Detect which cell encompasses the target text, then output its (x, y) center coordinate. 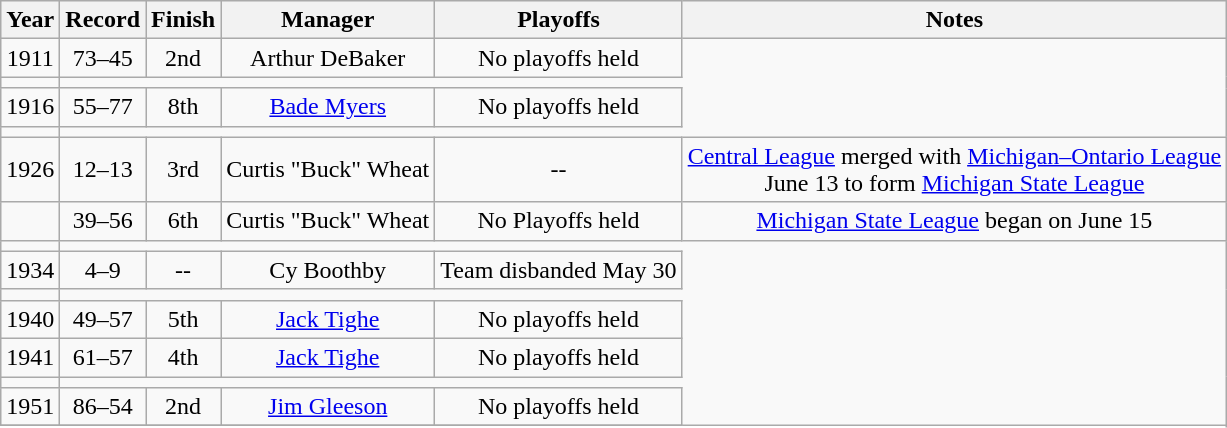
Arthur DeBaker (328, 58)
12–13 (103, 170)
5th (184, 319)
Central League merged with Michigan–Ontario League June 13 to form Michigan State League (954, 170)
4th (184, 357)
1916 (30, 107)
73–45 (103, 58)
Cy Boothby (328, 270)
1940 (30, 319)
1911 (30, 58)
39–56 (103, 221)
Manager (328, 20)
8th (184, 107)
Jim Gleeson (328, 407)
4–9 (103, 270)
Team disbanded May 30 (558, 270)
Playoffs (558, 20)
Notes (954, 20)
61–57 (103, 357)
1941 (30, 357)
Michigan State League began on June 15 (954, 221)
49–57 (103, 319)
Record (103, 20)
Finish (184, 20)
1926 (30, 170)
No Playoffs held (558, 221)
3rd (184, 170)
Year (30, 20)
55–77 (103, 107)
Bade Myers (328, 107)
1951 (30, 407)
86–54 (103, 407)
6th (184, 221)
1934 (30, 270)
